Identify which cell holds the provided text, then report its [x, y] central coordinate. 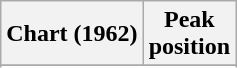
Peak position [189, 34]
Chart (1962) [72, 34]
